Return the [X, Y] coordinate for the center point of the cell that contains the specified text.  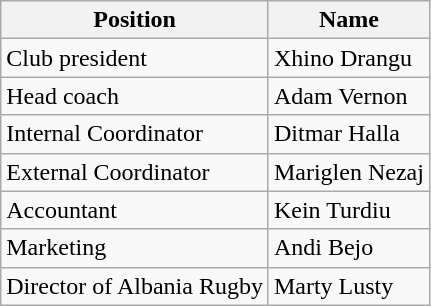
Adam Vernon [348, 96]
Marty Lusty [348, 286]
Position [135, 20]
Kein Turdiu [348, 210]
Mariglen Nezaj [348, 172]
Xhino Drangu [348, 58]
External Coordinator [135, 172]
Name [348, 20]
Accountant [135, 210]
Ditmar Halla [348, 134]
Internal Coordinator [135, 134]
Head coach [135, 96]
Director of Albania Rugby [135, 286]
Andi Bejo [348, 248]
Club president [135, 58]
Marketing [135, 248]
